Capture the cell that displays the provided text and extract its [x, y] central coordinate. 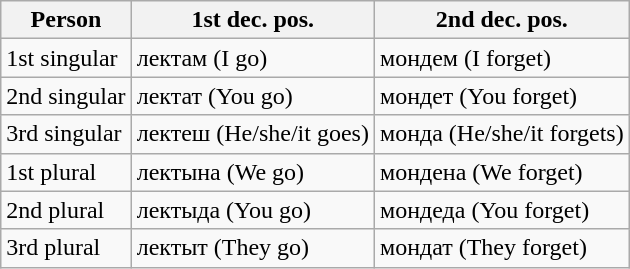
лектеш (He/she/it goes) [252, 134]
лектына (We go) [252, 172]
3rd singular [66, 134]
мондем (I forget) [502, 58]
1st dec. pos. [252, 20]
монда (He/she/it forgets) [502, 134]
мондет (You forget) [502, 96]
3rd plural [66, 248]
2nd plural [66, 210]
1st singular [66, 58]
мондат (They forget) [502, 248]
мондеда (You forget) [502, 210]
лектам (I go) [252, 58]
2nd singular [66, 96]
лектыт (They go) [252, 248]
лектыда (You go) [252, 210]
Person [66, 20]
2nd dec. pos. [502, 20]
лектат (You go) [252, 96]
мондена (We forget) [502, 172]
1st plural [66, 172]
